From the cell containing the given text, extract its center point as [x, y] coordinate. 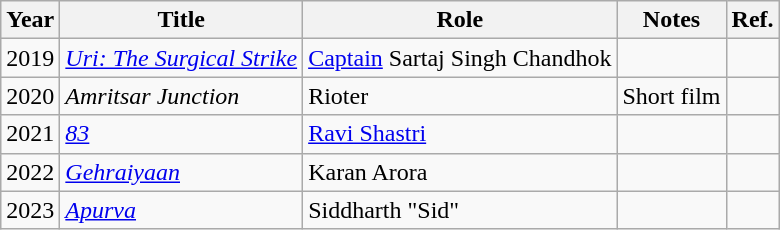
Gehraiyaan [182, 172]
Ravi Shastri [460, 134]
Short film [672, 96]
2023 [30, 210]
Role [460, 20]
2021 [30, 134]
Amritsar Junction [182, 96]
Apurva [182, 210]
Notes [672, 20]
Siddharth "Sid" [460, 210]
Year [30, 20]
2020 [30, 96]
Rioter [460, 96]
2022 [30, 172]
Captain Sartaj Singh Chandhok [460, 58]
Title [182, 20]
83 [182, 134]
Uri: The Surgical Strike [182, 58]
2019 [30, 58]
Karan Arora [460, 172]
Ref. [752, 20]
